Output the (X, Y) coordinate of the center of the cell containing the given text.  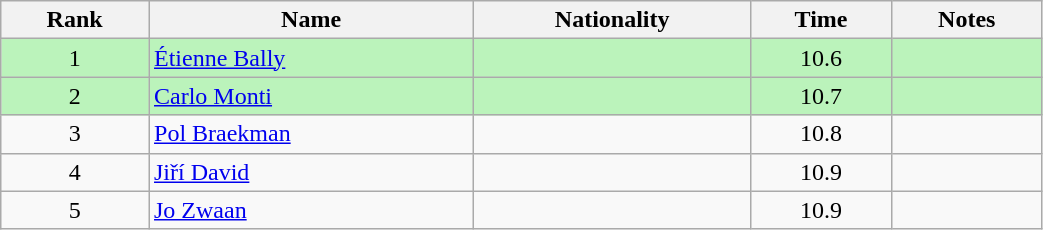
Étienne Bally (310, 58)
Time (822, 20)
5 (75, 210)
Rank (75, 20)
Notes (966, 20)
Nationality (612, 20)
Jiří David (310, 172)
10.8 (822, 134)
10.7 (822, 96)
1 (75, 58)
10.6 (822, 58)
Carlo Monti (310, 96)
4 (75, 172)
Pol Braekman (310, 134)
Jo Zwaan (310, 210)
3 (75, 134)
2 (75, 96)
Name (310, 20)
